Locate the cell with the specified text and output its (X, Y) center coordinate. 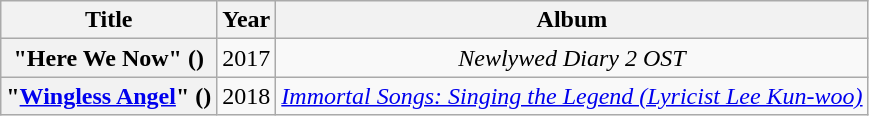
2018 (246, 96)
"Here We Now" () (109, 58)
Immortal Songs: Singing the Legend (Lyricist Lee Kun-woo) (572, 96)
"Wingless Angel" () (109, 96)
Year (246, 20)
Album (572, 20)
2017 (246, 58)
Newlywed Diary 2 OST (572, 58)
Title (109, 20)
